Find where the given text appears and provide that cell's center as [x, y] coordinate. 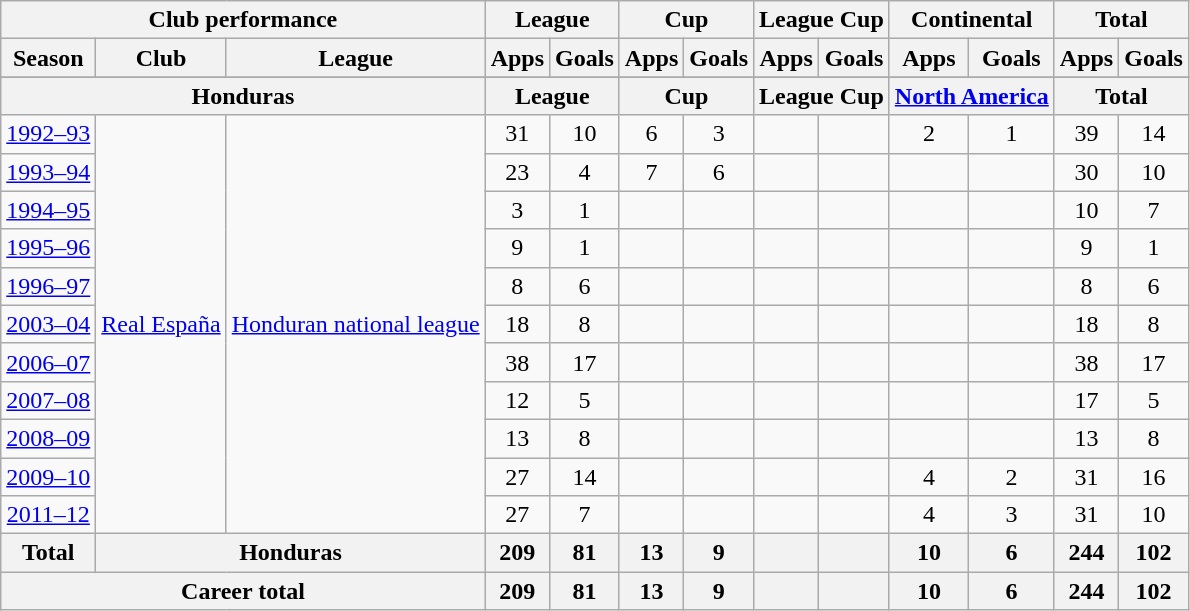
North America [972, 96]
2007–08 [48, 400]
39 [1086, 134]
Season [48, 58]
12 [517, 400]
16 [1154, 477]
2003–04 [48, 324]
Honduran national league [356, 324]
1993–94 [48, 172]
1995–96 [48, 248]
Club [161, 58]
Real España [161, 324]
23 [517, 172]
2009–10 [48, 477]
1996–97 [48, 286]
2006–07 [48, 362]
2011–12 [48, 515]
Career total [243, 591]
Club performance [243, 20]
1994–95 [48, 210]
Continental [972, 20]
30 [1086, 172]
2008–09 [48, 438]
1992–93 [48, 134]
